From the cell containing the given text, extract its center point as (X, Y) coordinate. 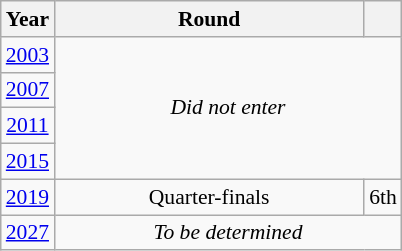
2003 (28, 55)
2027 (28, 233)
Quarter-finals (209, 197)
Round (209, 19)
2019 (28, 197)
2015 (28, 162)
Year (28, 19)
Did not enter (228, 108)
2011 (28, 126)
6th (383, 197)
To be determined (228, 233)
2007 (28, 90)
